Find where the given text appears and provide that cell's center as (x, y) coordinate. 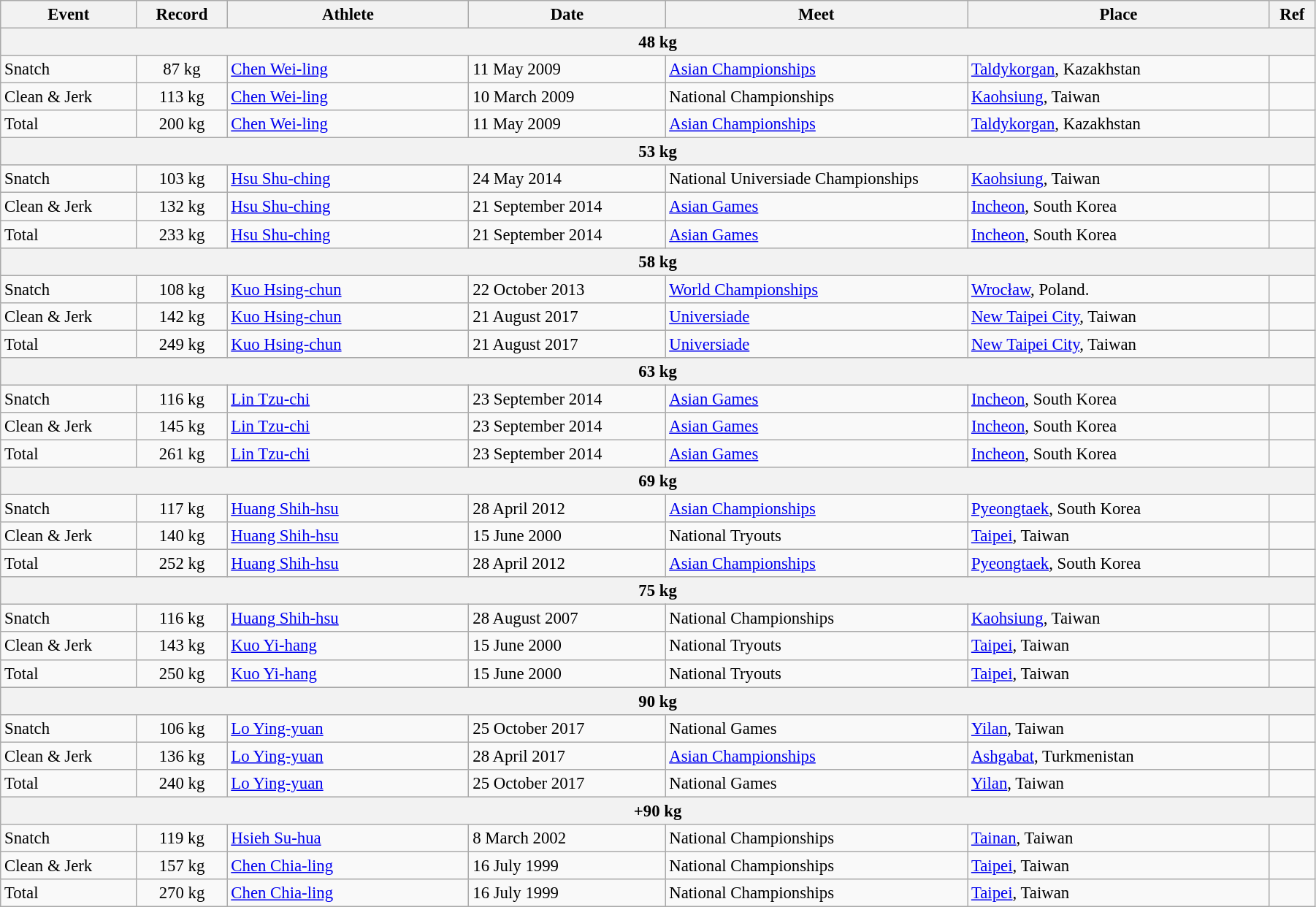
140 kg (182, 536)
58 kg (658, 261)
Date (567, 15)
Ref (1292, 15)
106 kg (182, 728)
270 kg (182, 893)
63 kg (658, 372)
10 March 2009 (567, 97)
8 March 2002 (567, 838)
28 April 2017 (567, 756)
250 kg (182, 673)
108 kg (182, 289)
132 kg (182, 207)
157 kg (182, 865)
200 kg (182, 124)
Record (182, 15)
143 kg (182, 646)
69 kg (658, 481)
28 August 2007 (567, 619)
75 kg (658, 591)
145 kg (182, 426)
World Championships (816, 289)
Wrocław, Poland. (1119, 289)
Ashgabat, Turkmenistan (1119, 756)
90 kg (658, 701)
113 kg (182, 97)
233 kg (182, 234)
22 October 2013 (567, 289)
117 kg (182, 509)
Tainan, Taiwan (1119, 838)
Meet (816, 15)
53 kg (658, 152)
240 kg (182, 784)
24 May 2014 (567, 179)
249 kg (182, 344)
119 kg (182, 838)
142 kg (182, 316)
Event (69, 15)
136 kg (182, 756)
Hsieh Su-hua (348, 838)
252 kg (182, 564)
+90 kg (658, 811)
Athlete (348, 15)
Place (1119, 15)
103 kg (182, 179)
87 kg (182, 69)
National Universiade Championships (816, 179)
48 kg (658, 42)
261 kg (182, 453)
